For the text-containing cell, return its midpoint in [X, Y] coordinate format. 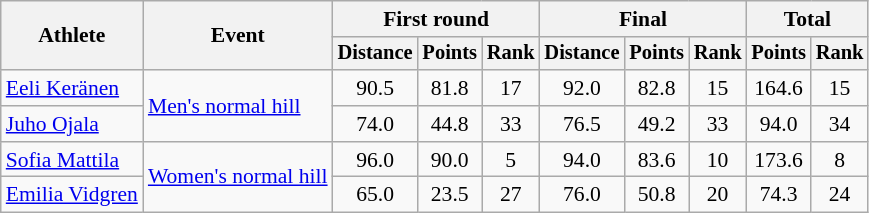
83.6 [656, 160]
10 [718, 160]
First round [436, 19]
50.8 [656, 195]
Athlete [72, 36]
Women's normal hill [238, 178]
164.6 [778, 88]
76.0 [582, 195]
90.5 [376, 88]
Men's normal hill [238, 106]
34 [840, 124]
Eeli Keränen [72, 88]
Total [807, 19]
Sofia Mattila [72, 160]
5 [511, 160]
173.6 [778, 160]
90.0 [450, 160]
65.0 [376, 195]
Final [644, 19]
Juho Ojala [72, 124]
24 [840, 195]
82.8 [656, 88]
74.3 [778, 195]
92.0 [582, 88]
Emilia Vidgren [72, 195]
49.2 [656, 124]
81.8 [450, 88]
20 [718, 195]
23.5 [450, 195]
44.8 [450, 124]
27 [511, 195]
Event [238, 36]
76.5 [582, 124]
96.0 [376, 160]
17 [511, 88]
8 [840, 160]
74.0 [376, 124]
